Find where the given text appears and provide that cell's center as [X, Y] coordinate. 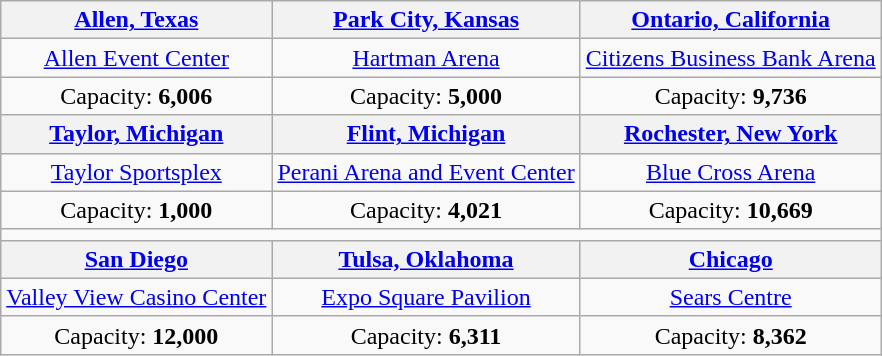
Capacity: 6,006 [136, 96]
Tulsa, Oklahoma [426, 259]
Allen, Texas [136, 20]
Capacity: 10,669 [730, 210]
Capacity: 5,000 [426, 96]
Chicago [730, 259]
Capacity: 4,021 [426, 210]
Capacity: 1,000 [136, 210]
Perani Arena and Event Center [426, 172]
Allen Event Center [136, 58]
Hartman Arena [426, 58]
Taylor, Michigan [136, 134]
Valley View Casino Center [136, 297]
Citizens Business Bank Arena [730, 58]
Expo Square Pavilion [426, 297]
Capacity: 8,362 [730, 335]
Capacity: 12,000 [136, 335]
Blue Cross Arena [730, 172]
Rochester, New York [730, 134]
Capacity: 6,311 [426, 335]
Capacity: 9,736 [730, 96]
Park City, Kansas [426, 20]
Ontario, California [730, 20]
Flint, Michigan [426, 134]
Taylor Sportsplex [136, 172]
San Diego [136, 259]
Sears Centre [730, 297]
